Capture the cell that displays the provided text and extract its (X, Y) central coordinate. 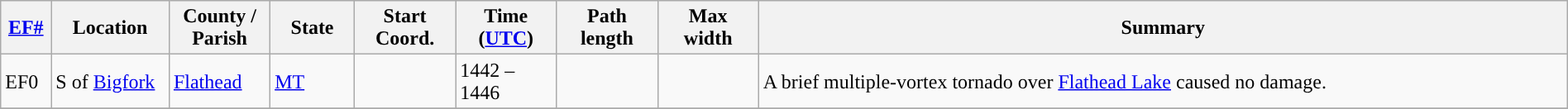
EF# (26, 28)
S of Bigfork (111, 81)
A brief multiple-vortex tornado over Flathead Lake caused no damage. (1163, 81)
Time (UTC) (506, 28)
MT (313, 81)
EF0 (26, 81)
Max width (708, 28)
County / Parish (219, 28)
Flathead (219, 81)
State (313, 28)
Location (111, 28)
Start Coord. (404, 28)
Summary (1163, 28)
Path length (607, 28)
1442 – 1446 (506, 81)
